Identify which cell holds the provided text, then report its [x, y] central coordinate. 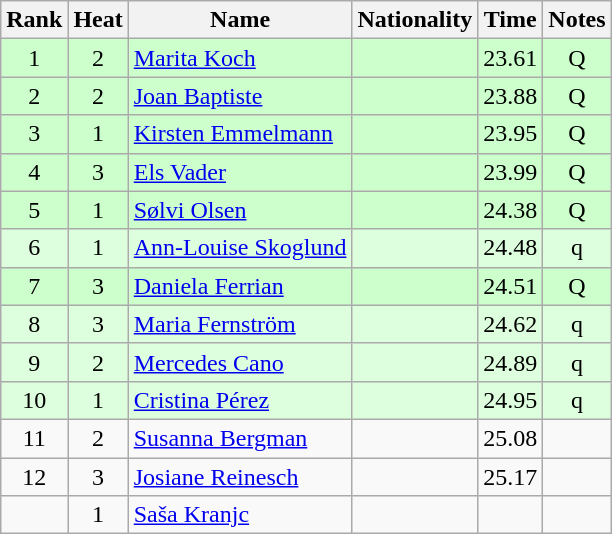
Maria Fernström [240, 324]
24.95 [510, 400]
23.88 [510, 96]
5 [34, 210]
Nationality [415, 20]
24.62 [510, 324]
4 [34, 172]
Mercedes Cano [240, 362]
7 [34, 286]
Notes [577, 20]
Sølvi Olsen [240, 210]
Joan Baptiste [240, 96]
Name [240, 20]
23.61 [510, 58]
Time [510, 20]
6 [34, 248]
23.99 [510, 172]
Daniela Ferrian [240, 286]
Heat [98, 20]
11 [34, 438]
24.38 [510, 210]
12 [34, 477]
25.08 [510, 438]
Rank [34, 20]
Marita Koch [240, 58]
Josiane Reinesch [240, 477]
Els Vader [240, 172]
Kirsten Emmelmann [240, 134]
Susanna Bergman [240, 438]
Saša Kranjc [240, 515]
10 [34, 400]
9 [34, 362]
Ann-Louise Skoglund [240, 248]
23.95 [510, 134]
24.89 [510, 362]
8 [34, 324]
25.17 [510, 477]
24.51 [510, 286]
24.48 [510, 248]
Cristina Pérez [240, 400]
